Output the (x, y) coordinate of the center of the cell containing the given text.  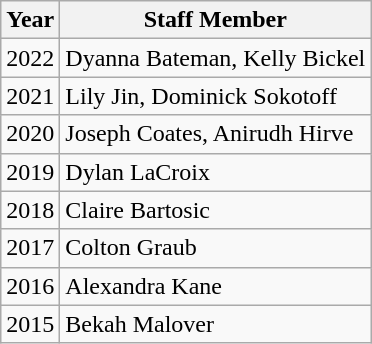
2019 (30, 172)
Dyanna Bateman, Kelly Bickel (216, 58)
2021 (30, 96)
Alexandra Kane (216, 286)
2015 (30, 324)
2017 (30, 248)
2022 (30, 58)
2018 (30, 210)
Claire Bartosic (216, 210)
Lily Jin, Dominick Sokotoff (216, 96)
Dylan LaCroix (216, 172)
Year (30, 20)
2016 (30, 286)
Colton Graub (216, 248)
2020 (30, 134)
Bekah Malover (216, 324)
Joseph Coates, Anirudh Hirve (216, 134)
Staff Member (216, 20)
